From the cell containing the given text, extract its center point as [x, y] coordinate. 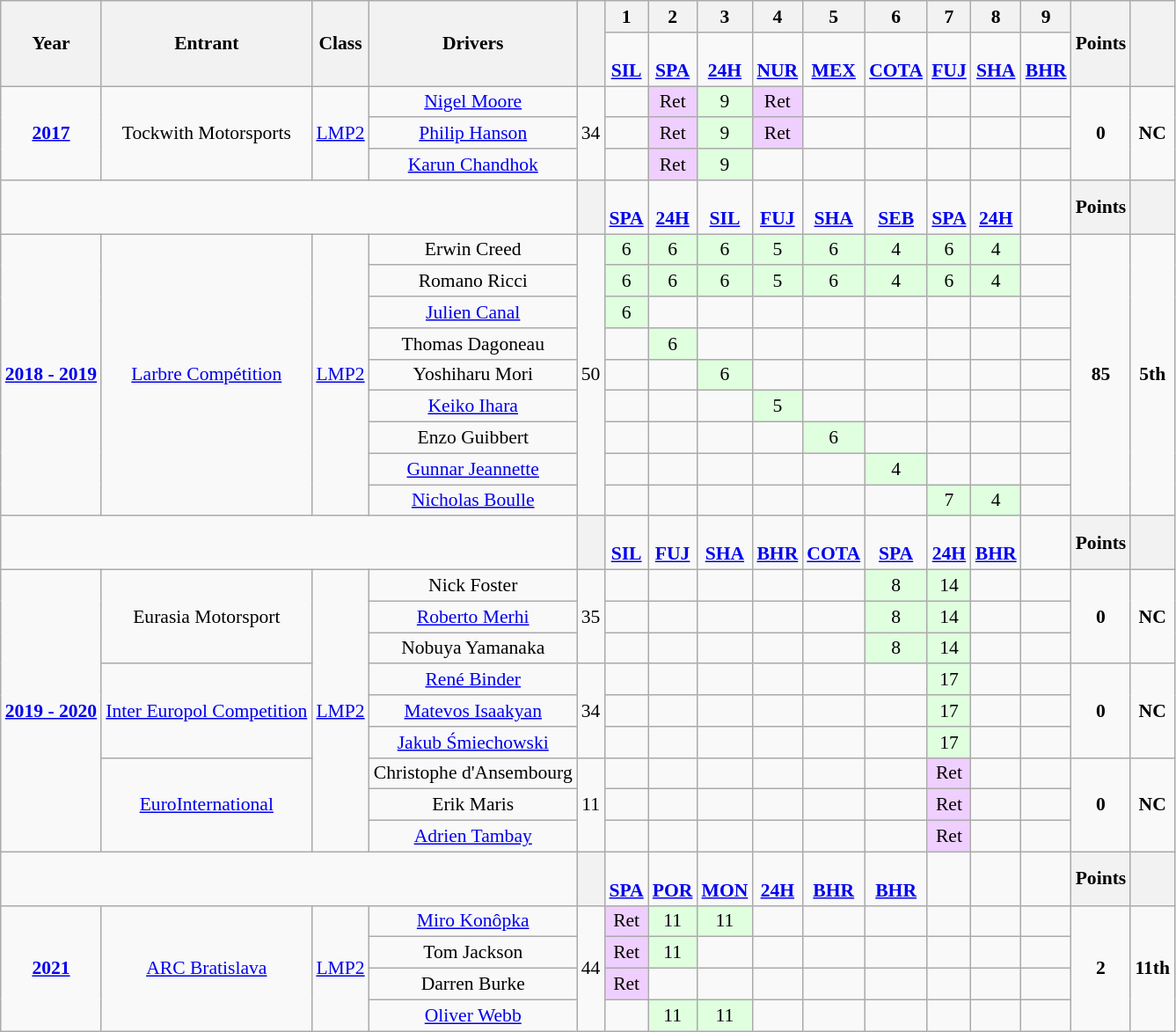
2019 - 2020 [51, 711]
Eurasia Motorsport [206, 618]
35 [591, 618]
Darren Burke [473, 984]
René Binder [473, 680]
Yoshiharu Mori [473, 375]
Adrien Tambay [473, 837]
MEX [834, 60]
1 [626, 17]
3 [725, 17]
ARC Bratislava [206, 968]
Matevos Isaakyan [473, 711]
SEB [895, 208]
Erwin Creed [473, 250]
NUR [778, 60]
Philip Hanson [473, 134]
44 [591, 968]
Drivers [473, 44]
2018 - 2019 [51, 375]
5th [1152, 375]
50 [591, 375]
Miro Konôpka [473, 921]
85 [1101, 375]
Gunnar Jeannette [473, 469]
Inter Europol Competition [206, 711]
Nick Foster [473, 586]
Jakub Śmiechowski [473, 743]
MON [725, 878]
Enzo Guibbert [473, 438]
2021 [51, 968]
Class [340, 44]
Tom Jackson [473, 953]
Christophe d'Ansembourg [473, 773]
EuroInternational [206, 804]
Year [51, 44]
Entrant [206, 44]
Tockwith Motorsports [206, 134]
Keiko Ihara [473, 406]
Nobuya Yamanaka [473, 648]
Larbre Compétition [206, 375]
POR [673, 878]
Erik Maris [473, 805]
Thomas Dagoneau [473, 344]
Oliver Webb [473, 1015]
Julien Canal [473, 312]
Romano Ricci [473, 282]
Nicholas Boulle [473, 501]
Karun Chandhok [473, 165]
Roberto Merhi [473, 617]
2017 [51, 134]
Nigel Moore [473, 102]
11th [1152, 968]
